Pinpoint the cell where the given text exists, returning its [x, y] midpoint coordinate. 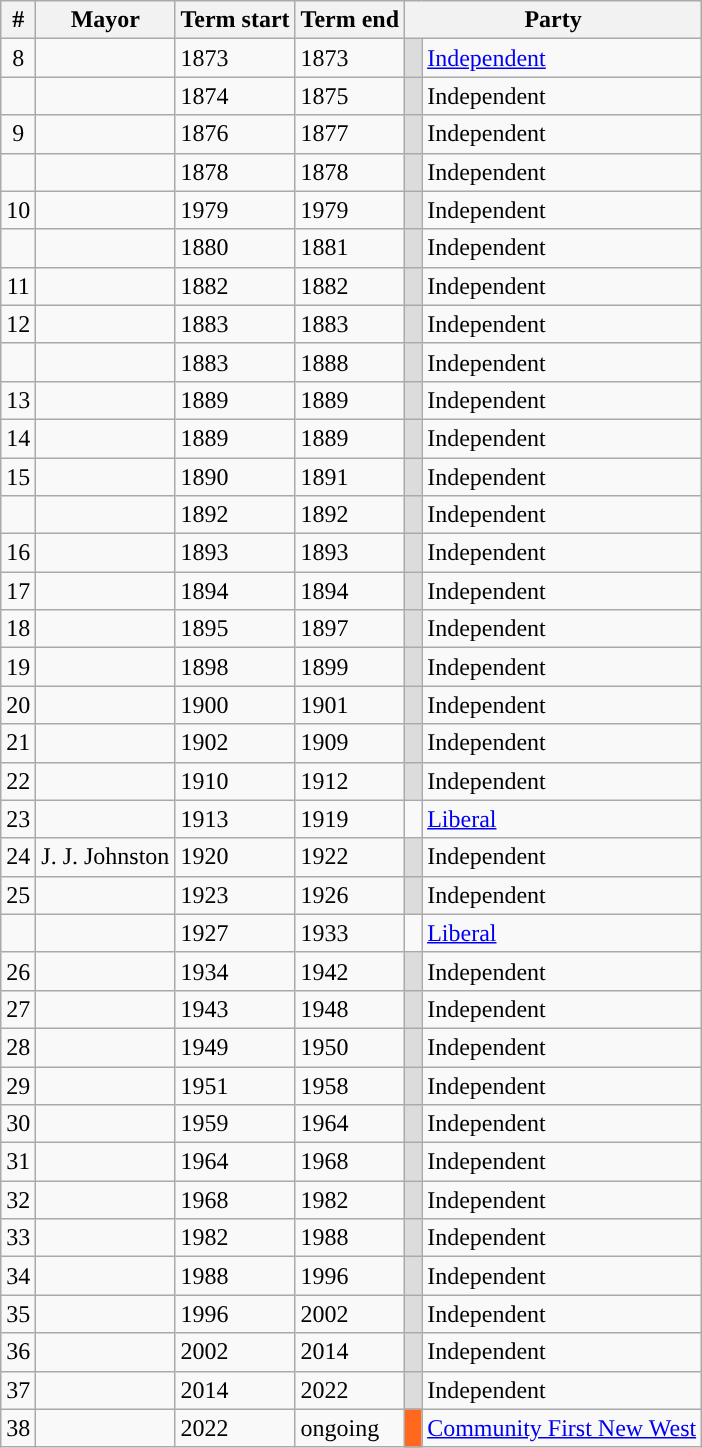
22 [18, 781]
10 [18, 210]
20 [18, 705]
26 [18, 971]
29 [18, 1085]
12 [18, 324]
27 [18, 1009]
1900 [235, 705]
13 [18, 400]
1897 [350, 629]
30 [18, 1124]
23 [18, 819]
1909 [350, 743]
J. J. Johnston [106, 857]
1901 [350, 705]
25 [18, 895]
11 [18, 286]
1880 [235, 248]
Term start [235, 20]
15 [18, 477]
35 [18, 1314]
1922 [350, 857]
Community First New West [562, 1428]
1958 [350, 1085]
14 [18, 438]
38 [18, 1428]
32 [18, 1200]
1933 [350, 933]
1902 [235, 743]
1948 [350, 1009]
1923 [235, 895]
1891 [350, 477]
Party [554, 20]
1888 [350, 362]
1919 [350, 819]
Mayor [106, 20]
37 [18, 1390]
1951 [235, 1085]
# [18, 20]
1895 [235, 629]
17 [18, 591]
1898 [235, 667]
1899 [350, 667]
1926 [350, 895]
8 [18, 58]
21 [18, 743]
28 [18, 1047]
1950 [350, 1047]
1912 [350, 781]
Term end [350, 20]
33 [18, 1238]
16 [18, 553]
36 [18, 1352]
1959 [235, 1124]
1881 [350, 248]
24 [18, 857]
34 [18, 1276]
1874 [235, 96]
1949 [235, 1047]
ongoing [350, 1428]
1942 [350, 971]
1890 [235, 477]
1877 [350, 134]
1934 [235, 971]
31 [18, 1162]
19 [18, 667]
1875 [350, 96]
18 [18, 629]
1910 [235, 781]
1927 [235, 933]
1876 [235, 134]
9 [18, 134]
1943 [235, 1009]
1913 [235, 819]
1920 [235, 857]
